Provide the [x, y] coordinate of the cell's center where the given text is located.  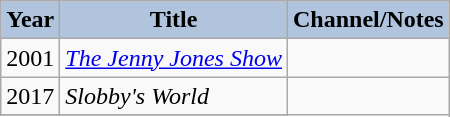
2001 [30, 58]
Channel/Notes [368, 20]
Year [30, 20]
The Jenny Jones Show [174, 58]
2017 [30, 96]
Slobby's World [174, 96]
Title [174, 20]
